Output the (X, Y) coordinate of the center of the cell containing the given text.  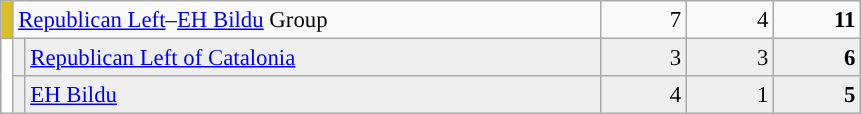
Republican Left–EH Bildu Group (307, 20)
7 (644, 20)
1 (730, 95)
11 (818, 20)
5 (818, 95)
EH Bildu (313, 95)
6 (818, 57)
Republican Left of Catalonia (313, 57)
